Search for the cell housing the specified text and yield its [x, y] center coordinate. 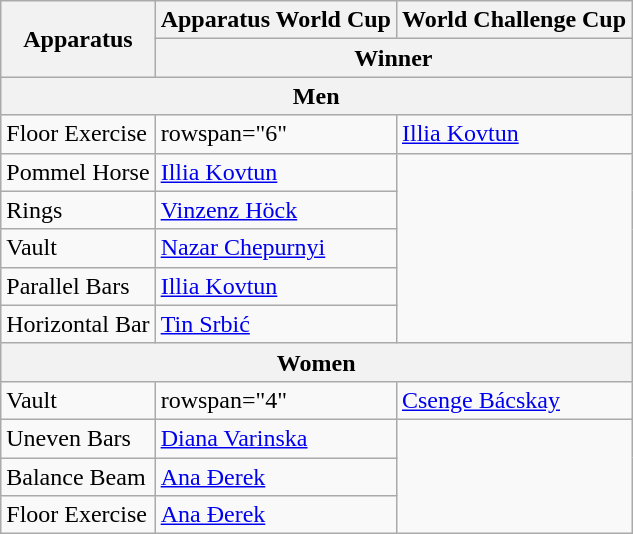
Winner [393, 58]
Csenge Bácskay [514, 400]
World Challenge Cup [514, 20]
Men [316, 96]
rowspan="4" [276, 400]
Tin Srbić [276, 324]
Diana Varinska [276, 438]
rowspan="6" [276, 134]
Parallel Bars [78, 286]
Vinzenz Höck [276, 210]
Pommel Horse [78, 172]
Uneven Bars [78, 438]
Apparatus World Cup [276, 20]
Apparatus [78, 39]
Women [316, 362]
Nazar Chepurnyi [276, 248]
Horizontal Bar [78, 324]
Balance Beam [78, 477]
Rings [78, 210]
